Return (X, Y) of the center of cell containing provided text 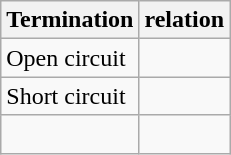
Open circuit (70, 58)
Termination (70, 20)
relation (184, 20)
Short circuit (70, 96)
